Determine the [X, Y] coordinate at the center of the cell enclosing the given text.  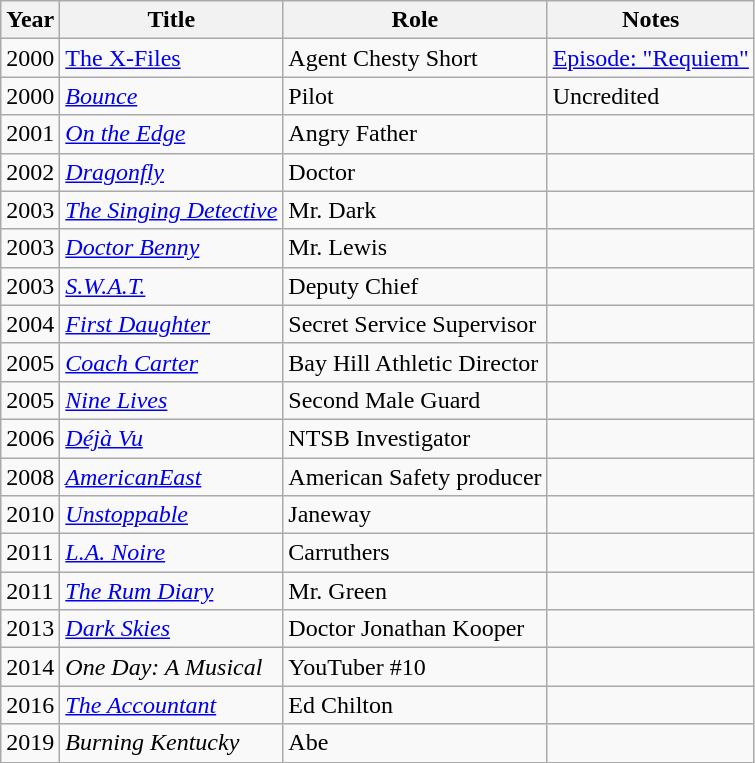
Ed Chilton [415, 705]
Coach Carter [172, 362]
Episode: "Requiem" [650, 58]
Bay Hill Athletic Director [415, 362]
Doctor Jonathan Kooper [415, 629]
One Day: A Musical [172, 667]
The Singing Detective [172, 210]
Bounce [172, 96]
L.A. Noire [172, 553]
Deputy Chief [415, 286]
Mr. Green [415, 591]
The X-Files [172, 58]
2019 [30, 743]
Dark Skies [172, 629]
2006 [30, 438]
Mr. Lewis [415, 248]
The Accountant [172, 705]
Unstoppable [172, 515]
Nine Lives [172, 400]
2014 [30, 667]
Doctor [415, 172]
2008 [30, 477]
S.W.A.T. [172, 286]
The Rum Diary [172, 591]
Title [172, 20]
Burning Kentucky [172, 743]
First Daughter [172, 324]
Abe [415, 743]
AmericanEast [172, 477]
Angry Father [415, 134]
2001 [30, 134]
Janeway [415, 515]
American Safety producer [415, 477]
Mr. Dark [415, 210]
YouTuber #10 [415, 667]
Uncredited [650, 96]
2010 [30, 515]
Pilot [415, 96]
Dragonfly [172, 172]
2002 [30, 172]
Year [30, 20]
Carruthers [415, 553]
2004 [30, 324]
On the Edge [172, 134]
Notes [650, 20]
2013 [30, 629]
Déjà Vu [172, 438]
Role [415, 20]
Secret Service Supervisor [415, 324]
Agent Chesty Short [415, 58]
Doctor Benny [172, 248]
2016 [30, 705]
NTSB Investigator [415, 438]
Second Male Guard [415, 400]
